Scan for the cell matching the given text and deliver its [x, y] coordinate at center. 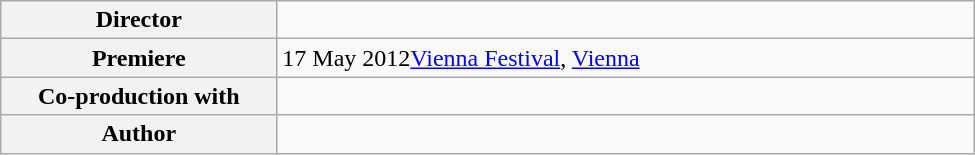
Co-production with [139, 96]
Director [139, 20]
Author [139, 134]
17 May 2012Vienna Festival, Vienna [626, 58]
Premiere [139, 58]
